Scan for the cell matching the given text and deliver its [x, y] coordinate at center. 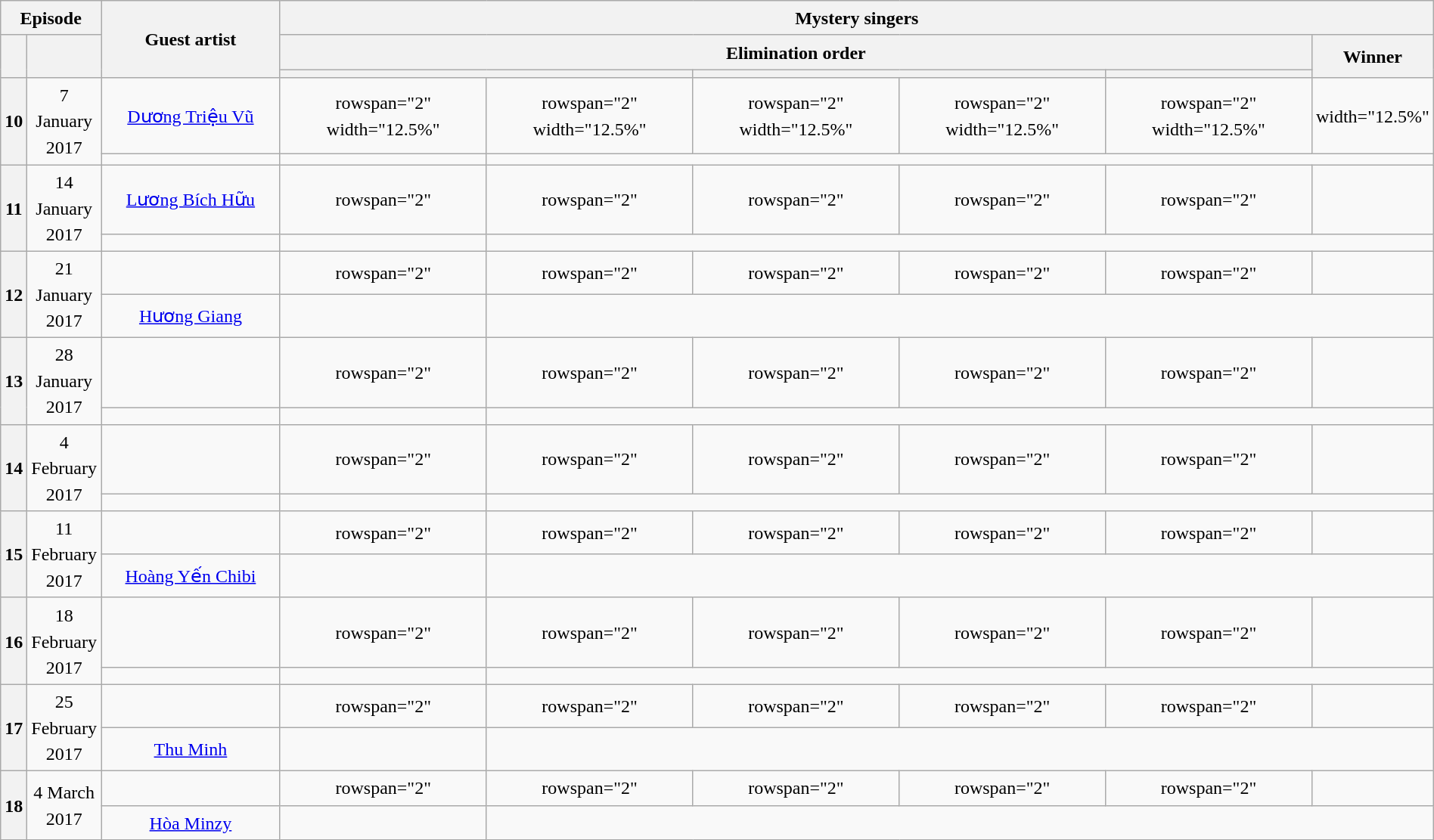
Dương Triệu Vũ [191, 116]
4 March 2017 [64, 804]
Lương Bích Hữu [191, 200]
12 [14, 295]
Winner [1372, 56]
Hòa Minzy [191, 823]
Episode [51, 18]
Thu Minh [191, 749]
width="12.5%" [1372, 116]
15 [14, 555]
25 February 2017 [64, 727]
Hoàng Yến Chibi [191, 576]
14 January 2017 [64, 209]
Guest artist [191, 39]
21 January 2017 [64, 295]
16 [14, 641]
18 [14, 804]
4 February 2017 [64, 467]
Mystery singers [856, 18]
14 [14, 467]
10 [14, 121]
28 January 2017 [64, 381]
18 February 2017 [64, 641]
11 [14, 209]
Elimination order [796, 52]
11 February 2017 [64, 555]
Hương Giang [191, 316]
13 [14, 381]
7 January 2017 [64, 121]
17 [14, 727]
